Find where the given text appears and provide that cell's center as [x, y] coordinate. 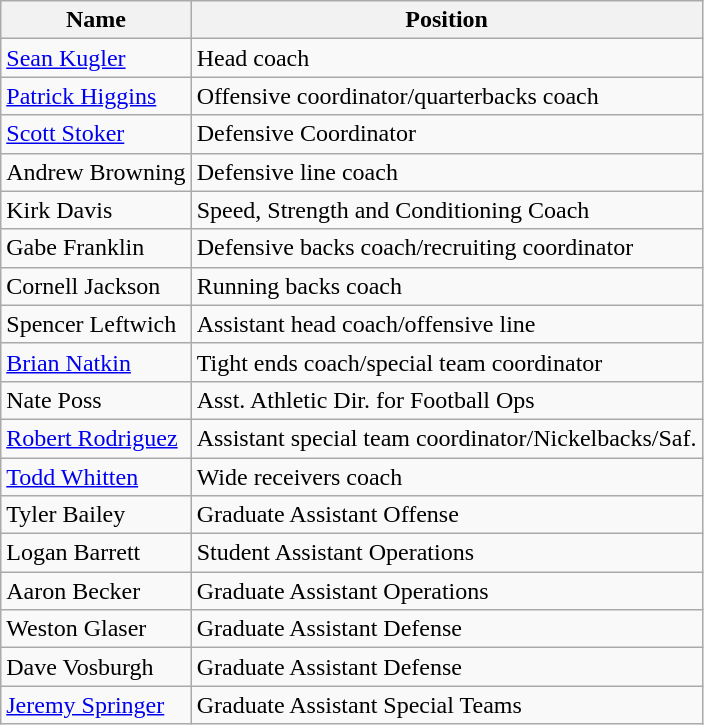
Todd Whitten [96, 477]
Speed, Strength and Conditioning Coach [446, 210]
Student Assistant Operations [446, 553]
Wide receivers coach [446, 477]
Gabe Franklin [96, 248]
Tight ends coach/special team coordinator [446, 362]
Nate Poss [96, 400]
Weston Glaser [96, 629]
Position [446, 20]
Asst. Athletic Dir. for Football Ops [446, 400]
Offensive coordinator/quarterbacks coach [446, 96]
Andrew Browning [96, 172]
Sean Kugler [96, 58]
Head coach [446, 58]
Defensive backs coach/recruiting coordinator [446, 248]
Graduate Assistant Offense [446, 515]
Scott Stoker [96, 134]
Logan Barrett [96, 553]
Jeremy Springer [96, 705]
Brian Natkin [96, 362]
Name [96, 20]
Running backs coach [446, 286]
Aaron Becker [96, 591]
Dave Vosburgh [96, 667]
Assistant head coach/offensive line [446, 324]
Kirk Davis [96, 210]
Graduate Assistant Operations [446, 591]
Graduate Assistant Special Teams [446, 705]
Tyler Bailey [96, 515]
Spencer Leftwich [96, 324]
Assistant special team coordinator/Nickelbacks/Saf. [446, 438]
Patrick Higgins [96, 96]
Defensive Coordinator [446, 134]
Cornell Jackson [96, 286]
Defensive line coach [446, 172]
Robert Rodriguez [96, 438]
